Identify which cell holds the provided text, then report its [X, Y] central coordinate. 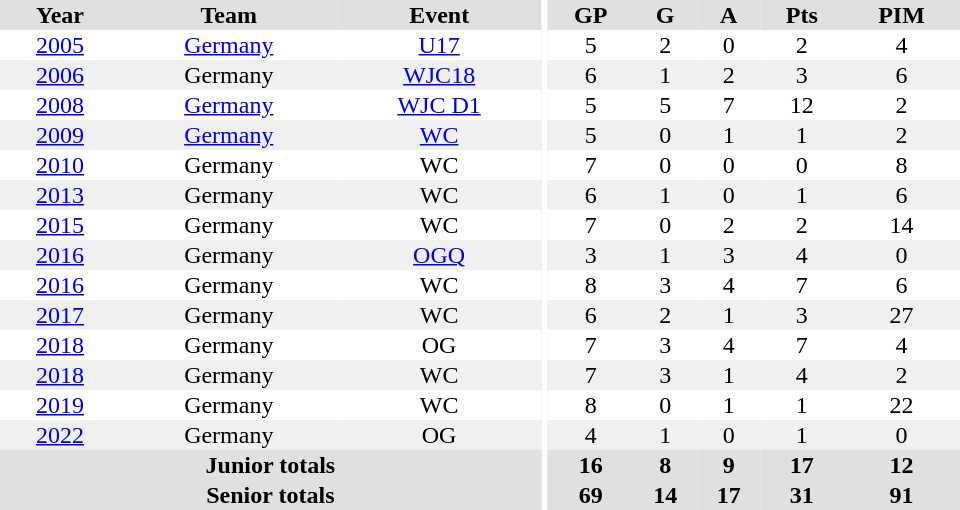
Junior totals [270, 465]
2022 [60, 435]
31 [802, 495]
WJC18 [438, 75]
2009 [60, 135]
OGQ [438, 255]
16 [591, 465]
2010 [60, 165]
Pts [802, 15]
Year [60, 15]
2015 [60, 225]
2005 [60, 45]
Event [438, 15]
Team [228, 15]
9 [729, 465]
WJC D1 [438, 105]
U17 [438, 45]
2017 [60, 315]
91 [902, 495]
2013 [60, 195]
PIM [902, 15]
69 [591, 495]
2008 [60, 105]
G [665, 15]
Senior totals [270, 495]
22 [902, 405]
2006 [60, 75]
GP [591, 15]
A [729, 15]
2019 [60, 405]
27 [902, 315]
